Find where the given text appears and provide that cell's center as [x, y] coordinate. 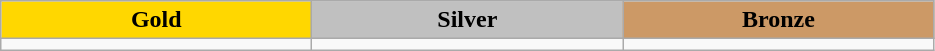
Silver [468, 20]
Bronze [778, 20]
Gold [156, 20]
